Identify which cell holds the provided text, then report its [x, y] central coordinate. 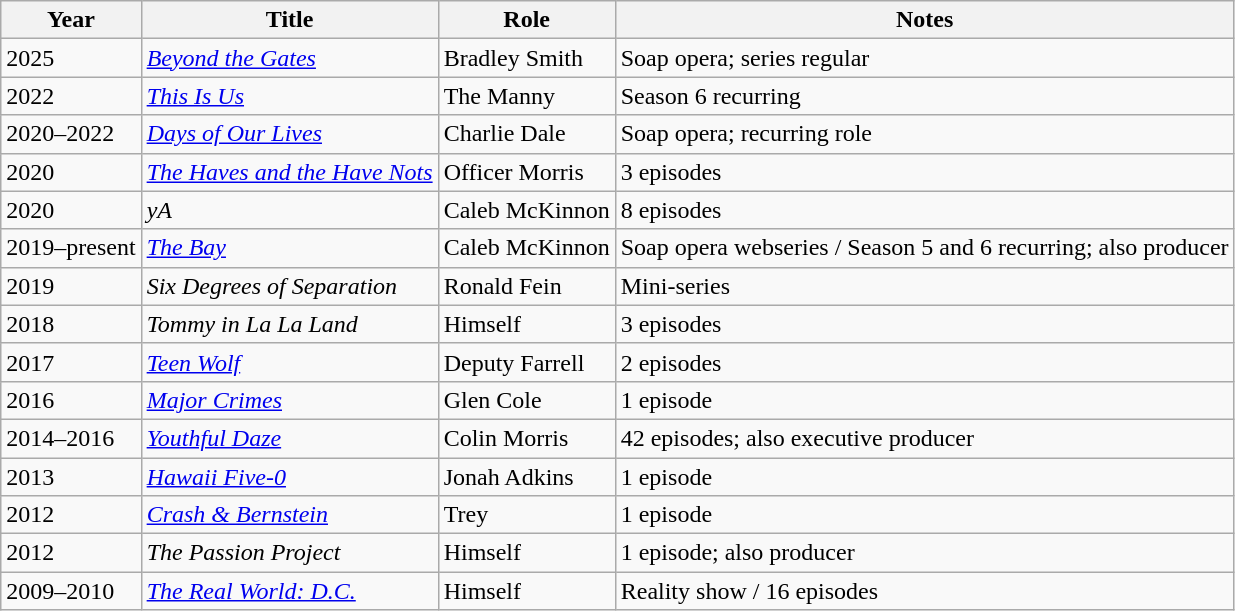
42 episodes; also executive producer [924, 438]
2019 [71, 286]
Tommy in La La Land [290, 324]
yA [290, 210]
Soap opera; recurring role [924, 134]
Notes [924, 20]
Year [71, 20]
2009–2010 [71, 591]
The Bay [290, 248]
2014–2016 [71, 438]
Crash & Bernstein [290, 515]
Major Crimes [290, 400]
2016 [71, 400]
1 episode; also producer [924, 553]
2020–2022 [71, 134]
Colin Morris [526, 438]
Role [526, 20]
Glen Cole [526, 400]
The Passion Project [290, 553]
Beyond the Gates [290, 58]
2022 [71, 96]
Youthful Daze [290, 438]
2019–present [71, 248]
The Manny [526, 96]
Hawaii Five-0 [290, 477]
Trey [526, 515]
Jonah Adkins [526, 477]
8 episodes [924, 210]
Bradley Smith [526, 58]
2018 [71, 324]
Soap opera; series regular [924, 58]
2013 [71, 477]
The Haves and the Have Nots [290, 172]
This Is Us [290, 96]
Officer Morris [526, 172]
Charlie Dale [526, 134]
Teen Wolf [290, 362]
Season 6 recurring [924, 96]
Title [290, 20]
Deputy Farrell [526, 362]
2 episodes [924, 362]
Ronald Fein [526, 286]
Mini-series [924, 286]
Six Degrees of Separation [290, 286]
The Real World: D.C. [290, 591]
Days of Our Lives [290, 134]
Reality show / 16 episodes [924, 591]
Soap opera webseries / Season 5 and 6 recurring; also producer [924, 248]
2017 [71, 362]
2025 [71, 58]
